Capture the cell that displays the provided text and extract its [X, Y] central coordinate. 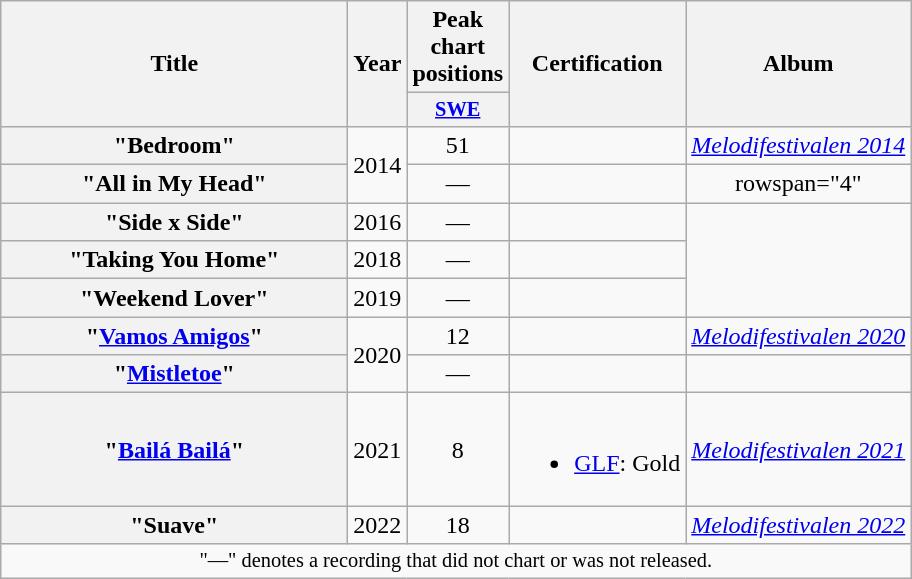
"—" denotes a recording that did not chart or was not released. [456, 561]
Melodifestivalen 2020 [798, 336]
2021 [378, 450]
Melodifestivalen 2022 [798, 525]
2018 [378, 260]
"Vamos Amigos" [174, 336]
"Mistletoe" [174, 374]
2020 [378, 355]
"Suave" [174, 525]
8 [458, 450]
Melodifestivalen 2014 [798, 145]
SWE [458, 110]
"All in My Head" [174, 184]
Year [378, 64]
12 [458, 336]
"Side x Side" [174, 222]
2016 [378, 222]
rowspan="4" [798, 184]
Title [174, 64]
51 [458, 145]
"Bailá Bailá" [174, 450]
"Taking You Home" [174, 260]
2014 [378, 164]
"Bedroom" [174, 145]
Peak chart positions [458, 47]
Album [798, 64]
"Weekend Lover" [174, 298]
GLF: Gold [598, 450]
2022 [378, 525]
Melodifestivalen 2021 [798, 450]
2019 [378, 298]
Certification [598, 64]
18 [458, 525]
